Search for the cell housing the specified text and yield its [X, Y] center coordinate. 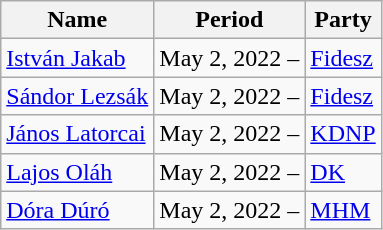
István Jakab [78, 58]
Period [230, 20]
Name [78, 20]
DK [343, 172]
Party [343, 20]
Dóra Dúró [78, 210]
János Latorcai [78, 134]
Sándor Lezsák [78, 96]
KDNP [343, 134]
MHM [343, 210]
Lajos Oláh [78, 172]
